Search for the cell housing the specified text and yield its [X, Y] center coordinate. 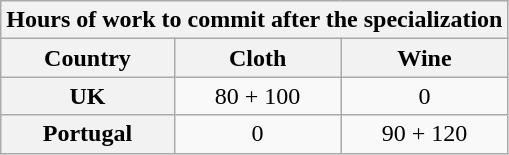
Cloth [258, 58]
Portugal [88, 134]
90 + 120 [424, 134]
Wine [424, 58]
Hours of work to commit after the specialization [254, 20]
80 + 100 [258, 96]
Country [88, 58]
UK [88, 96]
